Locate the cell with the specified text and output its (X, Y) center coordinate. 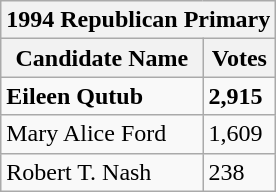
1,609 (240, 134)
Eileen Qutub (102, 96)
Mary Alice Ford (102, 134)
2,915 (240, 96)
Candidate Name (102, 58)
238 (240, 172)
Robert T. Nash (102, 172)
1994 Republican Primary (138, 20)
Votes (240, 58)
